Scan for the cell matching the given text and deliver its (X, Y) coordinate at center. 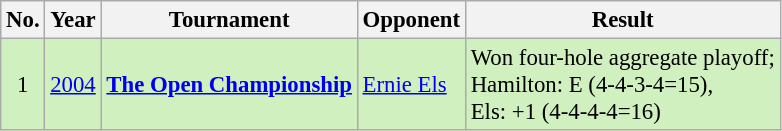
Result (622, 20)
Tournament (229, 20)
Ernie Els (411, 85)
Won four-hole aggregate playoff;Hamilton: E (4-4-3-4=15),Els: +1 (4-4-4-4=16) (622, 85)
Opponent (411, 20)
Year (73, 20)
2004 (73, 85)
1 (23, 85)
The Open Championship (229, 85)
No. (23, 20)
